Find where the given text appears and provide that cell's center as [X, Y] coordinate. 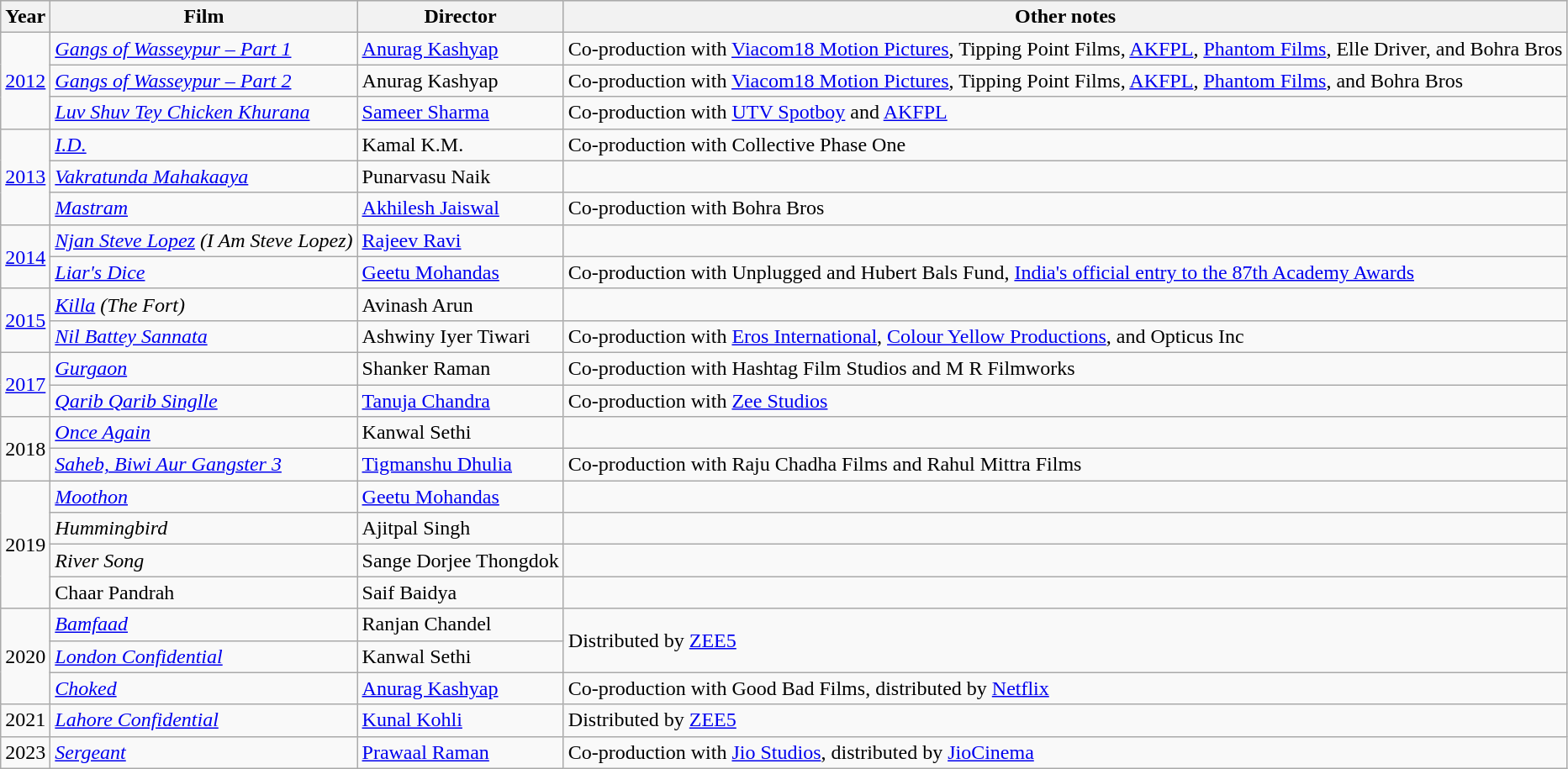
2013 [25, 176]
Saheb, Biwi Aur Gangster 3 [203, 465]
Tanuja Chandra [461, 401]
Moothon [203, 497]
Ashwiny Iyer Tiwari [461, 336]
London Confidential [203, 656]
Avinash Arun [461, 304]
Chaar Pandrah [203, 593]
Co-production with Good Bad Films, distributed by Netflix [1065, 688]
Year [25, 17]
Once Again [203, 433]
2017 [25, 384]
Vakratunda Mahakaaya [203, 176]
Director [461, 17]
Ajitpal Singh [461, 529]
Bamfaad [203, 624]
Luv Shuv Tey Chicken Khurana [203, 113]
Kamal K.M. [461, 145]
2018 [25, 449]
Co-production with UTV Spotboy and AKFPL [1065, 113]
Mastram [203, 208]
Co-production with Collective Phase One [1065, 145]
Sameer Sharma [461, 113]
Shanker Raman [461, 368]
Gangs of Wasseypur – Part 1 [203, 49]
I.D. [203, 145]
Liar's Dice [203, 272]
2020 [25, 656]
2015 [25, 320]
Other notes [1065, 17]
Njan Steve Lopez (I Am Steve Lopez) [203, 240]
Film [203, 17]
Co-production with Raju Chadha Films and Rahul Mittra Films [1065, 465]
2019 [25, 545]
2012 [25, 81]
Co-production with Viacom18 Motion Pictures, Tipping Point Films, AKFPL, Phantom Films, and Bohra Bros [1065, 81]
Akhilesh Jaiswal [461, 208]
Tigmanshu Dhulia [461, 465]
Ranjan Chandel [461, 624]
Choked [203, 688]
Co-production with Unplugged and Hubert Bals Fund, India's official entry to the 87th Academy Awards [1065, 272]
Rajeev Ravi [461, 240]
Co-production with Viacom18 Motion Pictures, Tipping Point Films, AKFPL, Phantom Films, Elle Driver, and Bohra Bros [1065, 49]
Sergeant [203, 752]
Gangs of Wasseypur – Part 2 [203, 81]
Co-production with Hashtag Film Studios and M R Filmworks [1065, 368]
Punarvasu Naik [461, 176]
Nil Battey Sannata [203, 336]
Kunal Kohli [461, 720]
Prawaal Raman [461, 752]
Sange Dorjee Thongdok [461, 561]
Gurgaon [203, 368]
Killa (The Fort) [203, 304]
2021 [25, 720]
Co-production with Bohra Bros [1065, 208]
Co-production with Jio Studios, distributed by JioCinema [1065, 752]
Lahore Confidential [203, 720]
Co-production with Eros International, Colour Yellow Productions, and Opticus Inc [1065, 336]
Co-production with Zee Studios [1065, 401]
2023 [25, 752]
Hummingbird [203, 529]
River Song [203, 561]
2014 [25, 256]
Qarib Qarib Singlle [203, 401]
Saif Baidya [461, 593]
